Output the (x, y) coordinate of the center of the cell containing the given text.  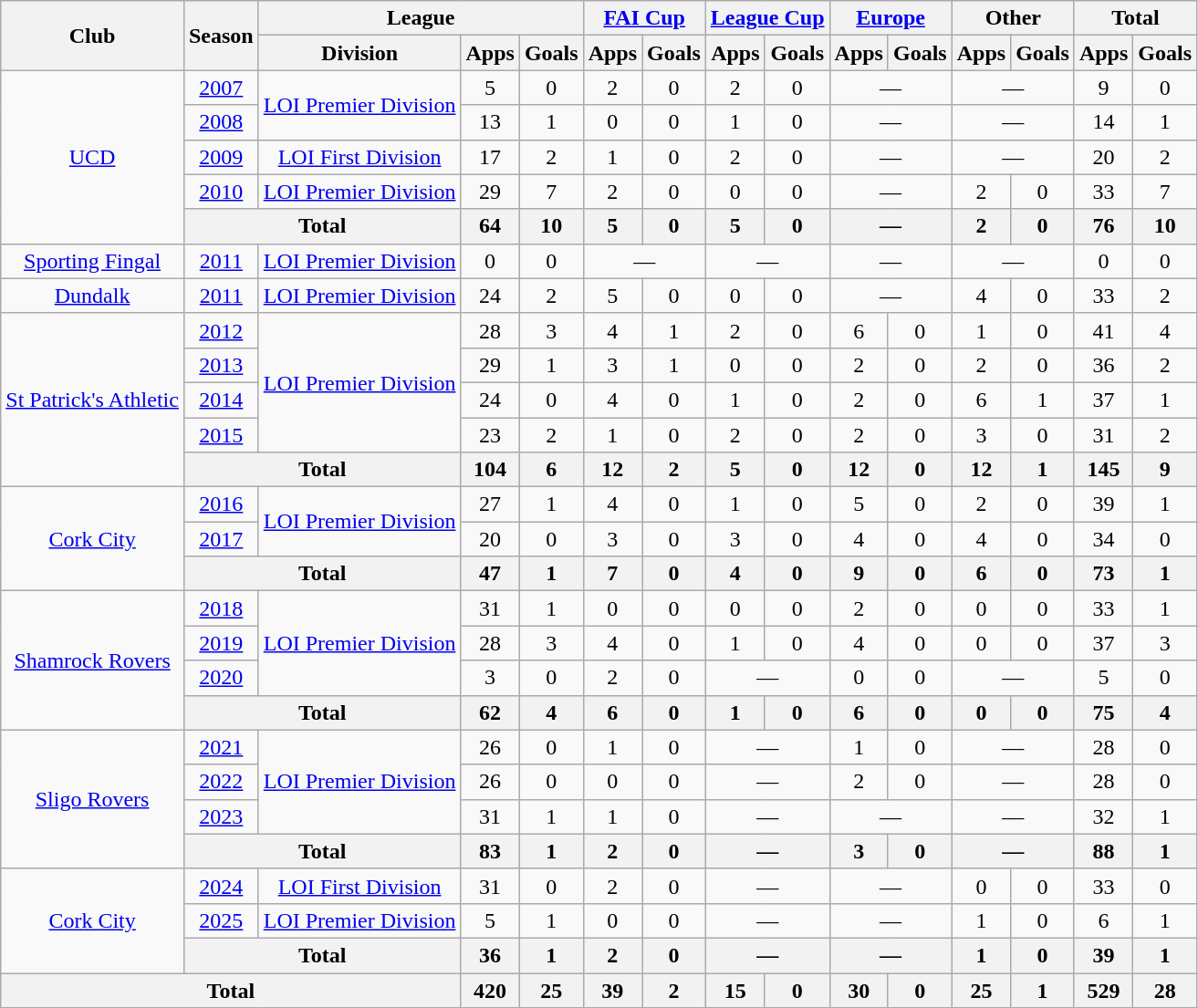
Sligo Rovers (93, 799)
Division (359, 53)
UCD (93, 157)
14 (1103, 122)
Other (1013, 18)
League (421, 18)
83 (490, 851)
64 (490, 226)
2022 (221, 782)
62 (490, 712)
2013 (221, 365)
76 (1103, 226)
75 (1103, 712)
17 (490, 157)
2008 (221, 122)
2018 (221, 608)
13 (490, 122)
30 (859, 990)
420 (490, 990)
2016 (221, 504)
Club (93, 36)
2010 (221, 192)
2007 (221, 88)
73 (1103, 574)
2025 (221, 920)
Season (221, 36)
2020 (221, 678)
St Patrick's Athletic (93, 400)
145 (1103, 470)
32 (1103, 816)
League Cup (767, 18)
2017 (221, 539)
2021 (221, 747)
104 (490, 470)
23 (490, 435)
2014 (221, 400)
88 (1103, 851)
27 (490, 504)
15 (735, 990)
34 (1103, 539)
FAI Cup (644, 18)
Europe (891, 18)
47 (490, 574)
Shamrock Rovers (93, 660)
2012 (221, 330)
529 (1103, 990)
2019 (221, 643)
Sporting Fingal (93, 261)
2023 (221, 816)
Dundalk (93, 296)
2024 (221, 886)
2009 (221, 157)
2015 (221, 435)
41 (1103, 330)
